For the text-containing cell, return its midpoint in [x, y] coordinate format. 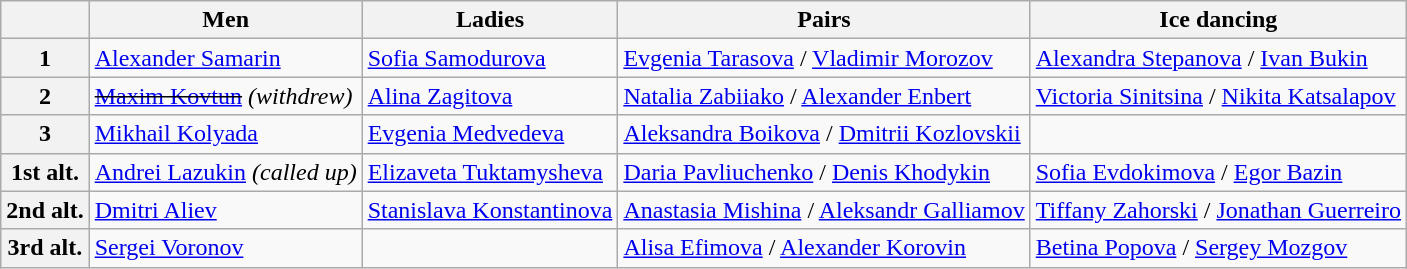
3rd alt. [45, 248]
Daria Pavliuchenko / Denis Khodykin [824, 172]
Andrei Lazukin (called up) [226, 172]
Alexandra Stepanova / Ivan Bukin [1218, 58]
Evgenia Medvedeva [490, 134]
Alisa Efimova / Alexander Korovin [824, 248]
Sofia Evdokimova / Egor Bazin [1218, 172]
Elizaveta Tuktamysheva [490, 172]
Natalia Zabiiako / Alexander Enbert [824, 96]
2 [45, 96]
3 [45, 134]
Men [226, 20]
Stanislava Konstantinova [490, 210]
Alina Zagitova [490, 96]
Sofia Samodurova [490, 58]
Alexander Samarin [226, 58]
Anastasia Mishina / Aleksandr Galliamov [824, 210]
Maxim Kovtun (withdrew) [226, 96]
Sergei Voronov [226, 248]
Mikhail Kolyada [226, 134]
Evgenia Tarasova / Vladimir Morozov [824, 58]
2nd alt. [45, 210]
Ice dancing [1218, 20]
Pairs [824, 20]
Aleksandra Boikova / Dmitrii Kozlovskii [824, 134]
1st alt. [45, 172]
1 [45, 58]
Tiffany Zahorski / Jonathan Guerreiro [1218, 210]
Victoria Sinitsina / Nikita Katsalapov [1218, 96]
Betina Popova / Sergey Mozgov [1218, 248]
Dmitri Aliev [226, 210]
Ladies [490, 20]
